Determine the (X, Y) coordinate at the center of the cell enclosing the given text.  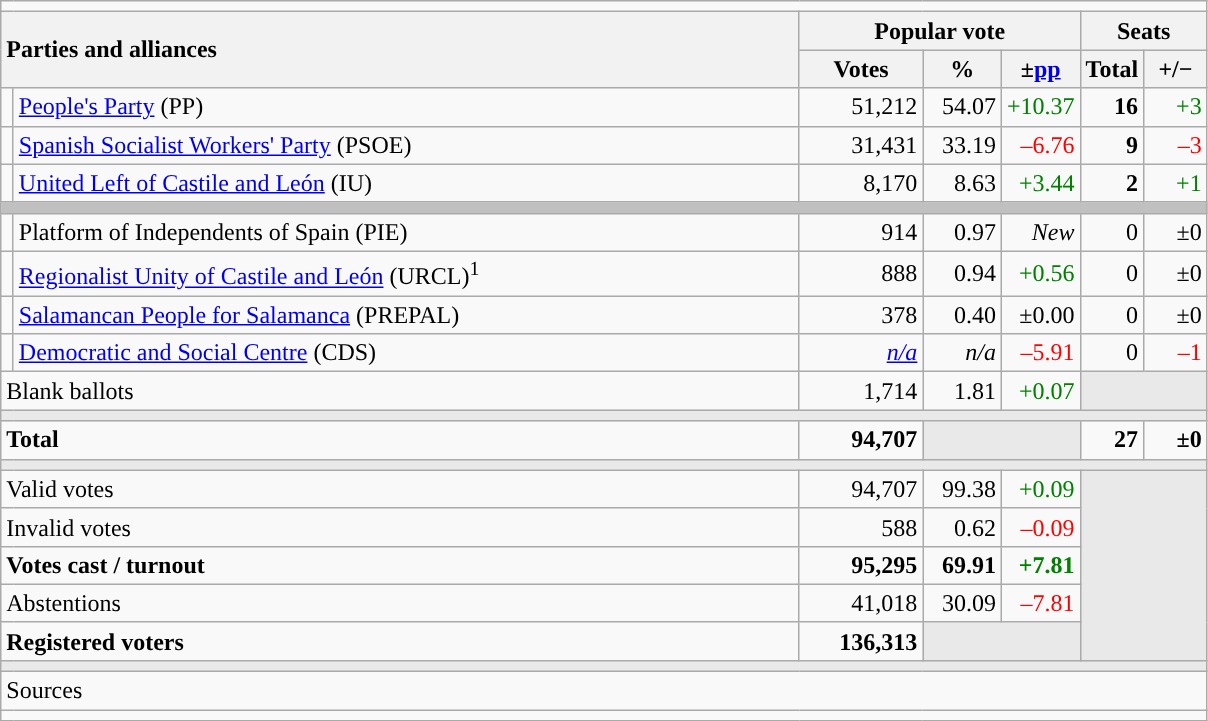
+0.09 (1040, 489)
Invalid votes (400, 527)
Valid votes (400, 489)
–7.81 (1040, 603)
–6.76 (1040, 145)
69.91 (962, 565)
914 (861, 232)
8.63 (962, 183)
–5.91 (1040, 353)
0.62 (962, 527)
Platform of Independents of Spain (PIE) (406, 232)
Blank ballots (400, 391)
0.94 (962, 274)
% (962, 69)
136,313 (861, 641)
United Left of Castile and León (IU) (406, 183)
99.38 (962, 489)
+1 (1176, 183)
Spanish Socialist Workers' Party (PSOE) (406, 145)
+0.07 (1040, 391)
31,431 (861, 145)
+0.56 (1040, 274)
54.07 (962, 107)
41,018 (861, 603)
Abstentions (400, 603)
2 (1112, 183)
1,714 (861, 391)
0.40 (962, 315)
±pp (1040, 69)
Popular vote (940, 31)
27 (1112, 440)
30.09 (962, 603)
Seats (1144, 31)
+10.37 (1040, 107)
Regionalist Unity of Castile and León (URCL)1 (406, 274)
16 (1112, 107)
Salamancan People for Salamanca (PREPAL) (406, 315)
33.19 (962, 145)
8,170 (861, 183)
New (1040, 232)
+/− (1176, 69)
588 (861, 527)
+3.44 (1040, 183)
9 (1112, 145)
1.81 (962, 391)
51,212 (861, 107)
0.97 (962, 232)
Parties and alliances (400, 50)
–3 (1176, 145)
Sources (604, 691)
+3 (1176, 107)
People's Party (PP) (406, 107)
Democratic and Social Centre (CDS) (406, 353)
95,295 (861, 565)
Registered voters (400, 641)
–0.09 (1040, 527)
378 (861, 315)
+7.81 (1040, 565)
±0.00 (1040, 315)
888 (861, 274)
Votes cast / turnout (400, 565)
–1 (1176, 353)
Votes (861, 69)
